Output the (X, Y) coordinate of the center of the cell containing the given text.  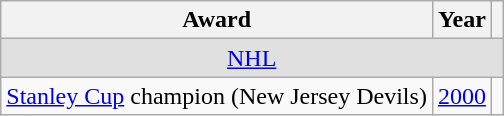
Award (217, 20)
Year (462, 20)
2000 (462, 96)
Stanley Cup champion (New Jersey Devils) (217, 96)
NHL (252, 58)
